Output the [X, Y] coordinate of the center of the cell containing the given text.  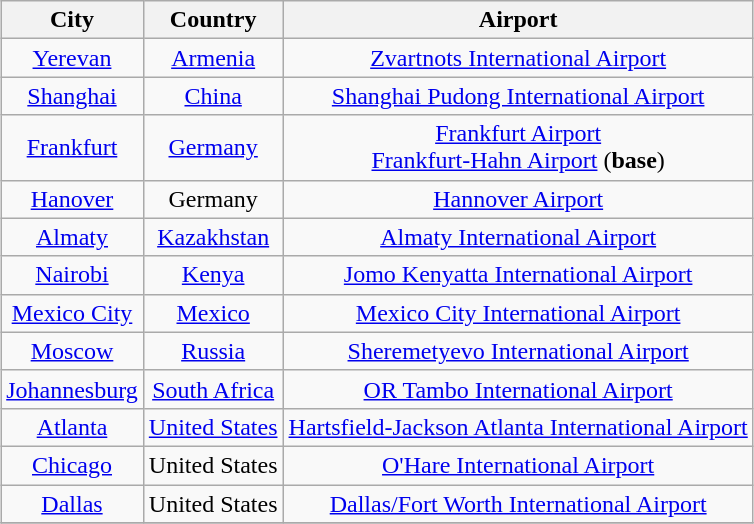
Johannesburg [72, 389]
Hartsfield-Jackson Atlanta International Airport [518, 427]
Moscow [72, 351]
Mexico City [72, 313]
Frankfurt AirportFrankfurt-Hahn Airport (base) [518, 148]
South Africa [213, 389]
Airport [518, 20]
Kazakhstan [213, 237]
Sheremetyevo International Airport [518, 351]
Nairobi [72, 275]
Armenia [213, 58]
Dallas [72, 503]
Almaty [72, 237]
Country [213, 20]
Chicago [72, 465]
Shanghai Pudong International Airport [518, 96]
China [213, 96]
Zvartnots International Airport [518, 58]
Russia [213, 351]
Yerevan [72, 58]
City [72, 20]
Hannover Airport [518, 199]
Mexico [213, 313]
Frankfurt [72, 148]
Shanghai [72, 96]
OR Tambo International Airport [518, 389]
Kenya [213, 275]
Atlanta [72, 427]
Almaty International Airport [518, 237]
O'Hare International Airport [518, 465]
Dallas/Fort Worth International Airport [518, 503]
Mexico City International Airport [518, 313]
Jomo Kenyatta International Airport [518, 275]
Hanover [72, 199]
